Capture the cell that displays the provided text and extract its [X, Y] central coordinate. 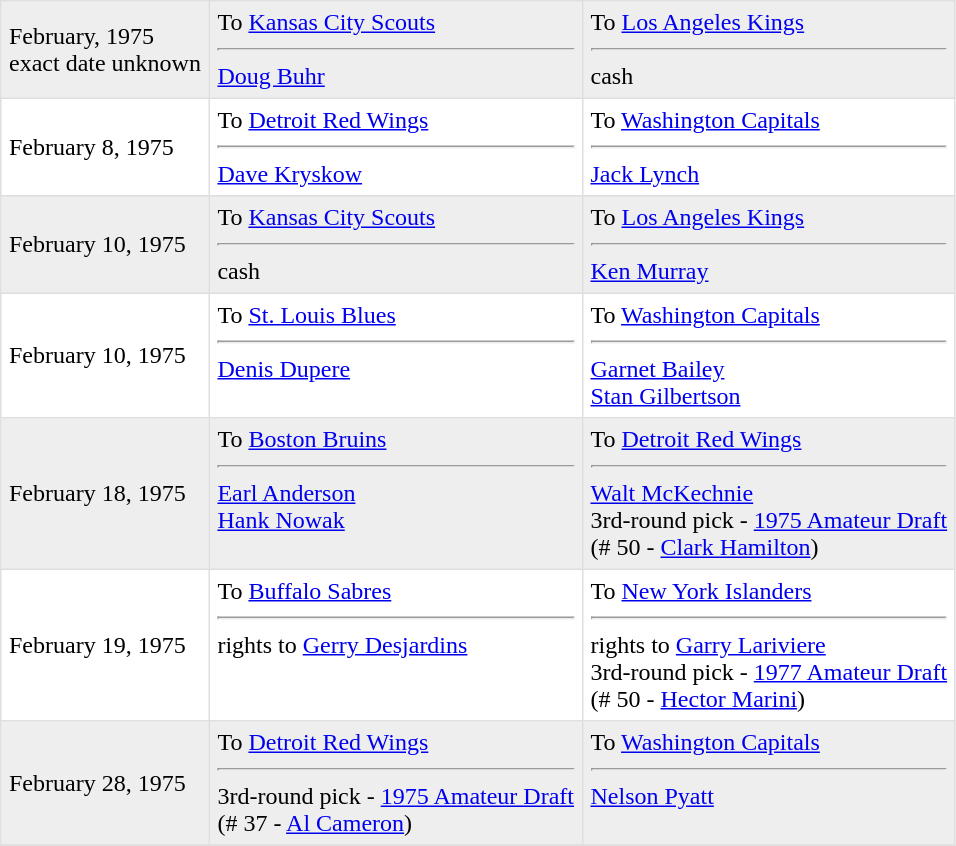
To Detroit Red WingsDave Kryskow [396, 147]
To Boston BruinsEarl AndersonHank Nowak [396, 494]
To Los Angeles Kingscash [768, 50]
February 18, 1975 [105, 494]
To Los Angeles KingsKen Murray [768, 245]
To Washington CapitalsGarnet BaileyStan Gilbertson [768, 355]
To Detroit Red Wings3rd-round pick - 1975 Amateur Draft(# 37 - Al Cameron) [396, 783]
To Washington CapitalsJack Lynch [768, 147]
February 19, 1975 [105, 645]
February 28, 1975 [105, 783]
To St. Louis BluesDenis Dupere [396, 355]
February 8, 1975 [105, 147]
To Detroit Red WingsWalt McKechnie3rd-round pick - 1975 Amateur Draft(# 50 - Clark Hamilton) [768, 494]
To Buffalo Sabresrights to Gerry Desjardins [396, 645]
To Kansas City ScoutsDoug Buhr [396, 50]
To Washington CapitalsNelson Pyatt [768, 783]
February, 1975exact date unknown [105, 50]
To New York Islandersrights to Garry Lariviere3rd-round pick - 1977 Amateur Draft(# 50 - Hector Marini) [768, 645]
To Kansas City Scoutscash [396, 245]
